Scan for the cell matching the given text and deliver its [x, y] coordinate at center. 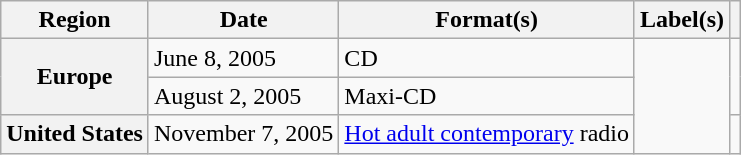
Europe [75, 77]
November 7, 2005 [243, 134]
June 8, 2005 [243, 58]
Label(s) [682, 20]
Hot adult contemporary radio [487, 134]
Maxi-CD [487, 96]
CD [487, 58]
United States [75, 134]
Format(s) [487, 20]
Region [75, 20]
Date [243, 20]
August 2, 2005 [243, 96]
